Find where the given text appears and provide that cell's center as [X, Y] coordinate. 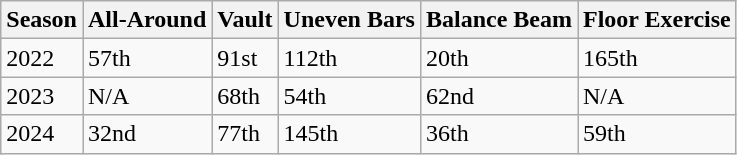
68th [245, 96]
2022 [42, 58]
All-Around [146, 20]
20th [498, 58]
Uneven Bars [349, 20]
2023 [42, 96]
32nd [146, 134]
112th [349, 58]
62nd [498, 96]
Balance Beam [498, 20]
2024 [42, 134]
91st [245, 58]
57th [146, 58]
36th [498, 134]
145th [349, 134]
Floor Exercise [658, 20]
59th [658, 134]
Season [42, 20]
165th [658, 58]
Vault [245, 20]
54th [349, 96]
77th [245, 134]
